Search for the cell housing the specified text and yield its [X, Y] center coordinate. 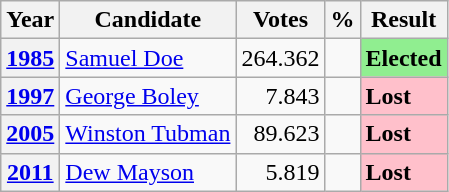
264.362 [280, 58]
Elected [404, 58]
89.623 [280, 134]
2005 [30, 134]
Winston Tubman [148, 134]
7.843 [280, 96]
Votes [280, 20]
1997 [30, 96]
1985 [30, 58]
% [342, 20]
George Boley [148, 96]
Dew Mayson [148, 172]
5.819 [280, 172]
Candidate [148, 20]
Samuel Doe [148, 58]
2011 [30, 172]
Year [30, 20]
Result [404, 20]
